Detect which cell encompasses the target text, then output its (x, y) center coordinate. 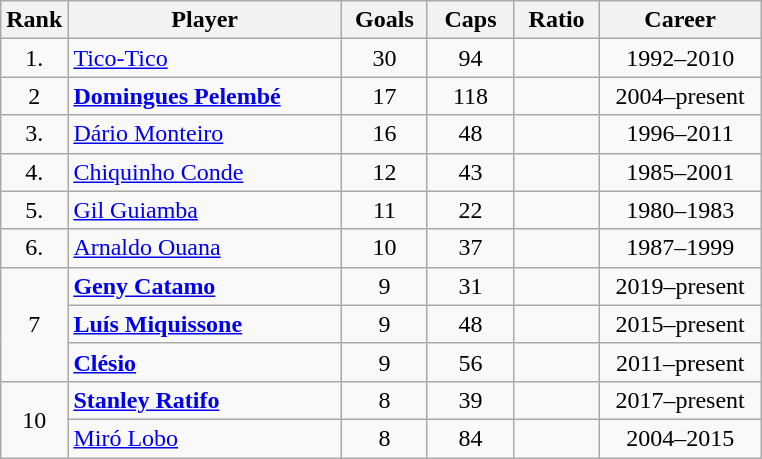
22 (470, 210)
Ratio (557, 20)
Miró Lobo (205, 438)
2004–2015 (680, 438)
Stanley Ratifo (205, 400)
Chiquinho Conde (205, 172)
1985–2001 (680, 172)
16 (384, 134)
Gil Guiamba (205, 210)
11 (384, 210)
3. (34, 134)
7 (34, 324)
Dário Monteiro (205, 134)
5. (34, 210)
1. (34, 58)
Domingues Pelembé (205, 96)
37 (470, 248)
Luís Miquissone (205, 324)
39 (470, 400)
Player (205, 20)
2015–present (680, 324)
94 (470, 58)
Geny Catamo (205, 286)
Rank (34, 20)
Arnaldo Ouana (205, 248)
2011–present (680, 362)
17 (384, 96)
31 (470, 286)
1987–1999 (680, 248)
Career (680, 20)
2017–present (680, 400)
12 (384, 172)
2004–present (680, 96)
1992–2010 (680, 58)
Goals (384, 20)
56 (470, 362)
2019–present (680, 286)
Caps (470, 20)
43 (470, 172)
Tico-Tico (205, 58)
4. (34, 172)
118 (470, 96)
1996–2011 (680, 134)
6. (34, 248)
84 (470, 438)
30 (384, 58)
2 (34, 96)
Clésio (205, 362)
1980–1983 (680, 210)
